Locate the cell with the specified text and output its (X, Y) center coordinate. 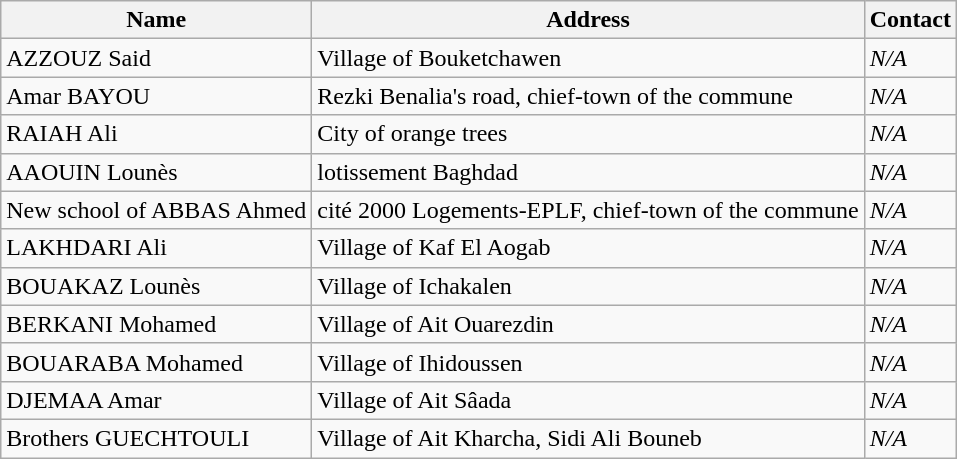
Village of Ichakalen (588, 286)
DJEMAA Amar (156, 400)
Rezki Benalia's road, chief-town of the commune (588, 96)
BOUARABA Mohamed (156, 362)
New school of ABBAS Ahmed (156, 210)
Village of Ait Sâada (588, 400)
City of orange trees (588, 134)
AAOUIN Lounès (156, 172)
cité 2000 Logements-EPLF, chief-town of the commune (588, 210)
AZZOUZ Said (156, 58)
Village of Ait Ouarezdin (588, 324)
Village of Ihidoussen (588, 362)
LAKHDARI Ali (156, 248)
Amar BAYOU (156, 96)
Address (588, 20)
Village of Ait Kharcha, Sidi Ali Bouneb (588, 438)
Village of Bouketchawen (588, 58)
lotissement Baghdad (588, 172)
Contact (910, 20)
BOUAKAZ Lounès (156, 286)
Village of Kaf El Aogab (588, 248)
BERKANI Mohamed (156, 324)
Name (156, 20)
Brothers GUECHTOULI (156, 438)
RAIAH Ali (156, 134)
